Find where the given text appears and provide that cell's center as [x, y] coordinate. 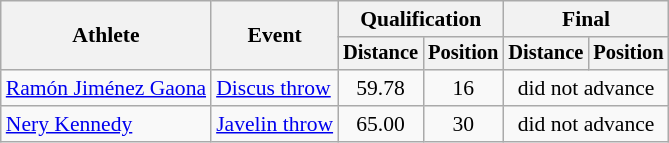
65.00 [380, 124]
Nery Kennedy [106, 124]
Athlete [106, 36]
59.78 [380, 88]
Ramón Jiménez Gaona [106, 88]
Final [586, 19]
Javelin throw [274, 124]
Event [274, 36]
Discus throw [274, 88]
16 [463, 88]
Qualification [420, 19]
30 [463, 124]
